For the text-containing cell, return its midpoint in [X, Y] coordinate format. 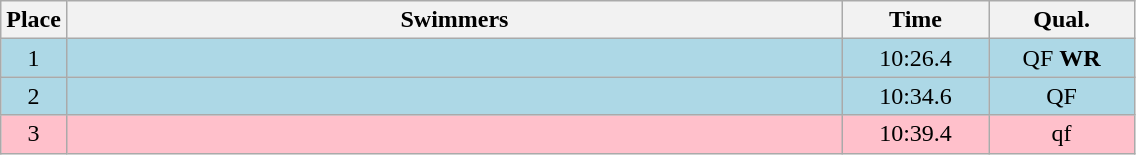
10:26.4 [916, 58]
Time [916, 20]
10:34.6 [916, 96]
1 [34, 58]
QF WR [1062, 58]
qf [1062, 134]
2 [34, 96]
3 [34, 134]
Swimmers [454, 20]
10:39.4 [916, 134]
Place [34, 20]
QF [1062, 96]
Qual. [1062, 20]
